Identify which cell holds the provided text, then report its [x, y] central coordinate. 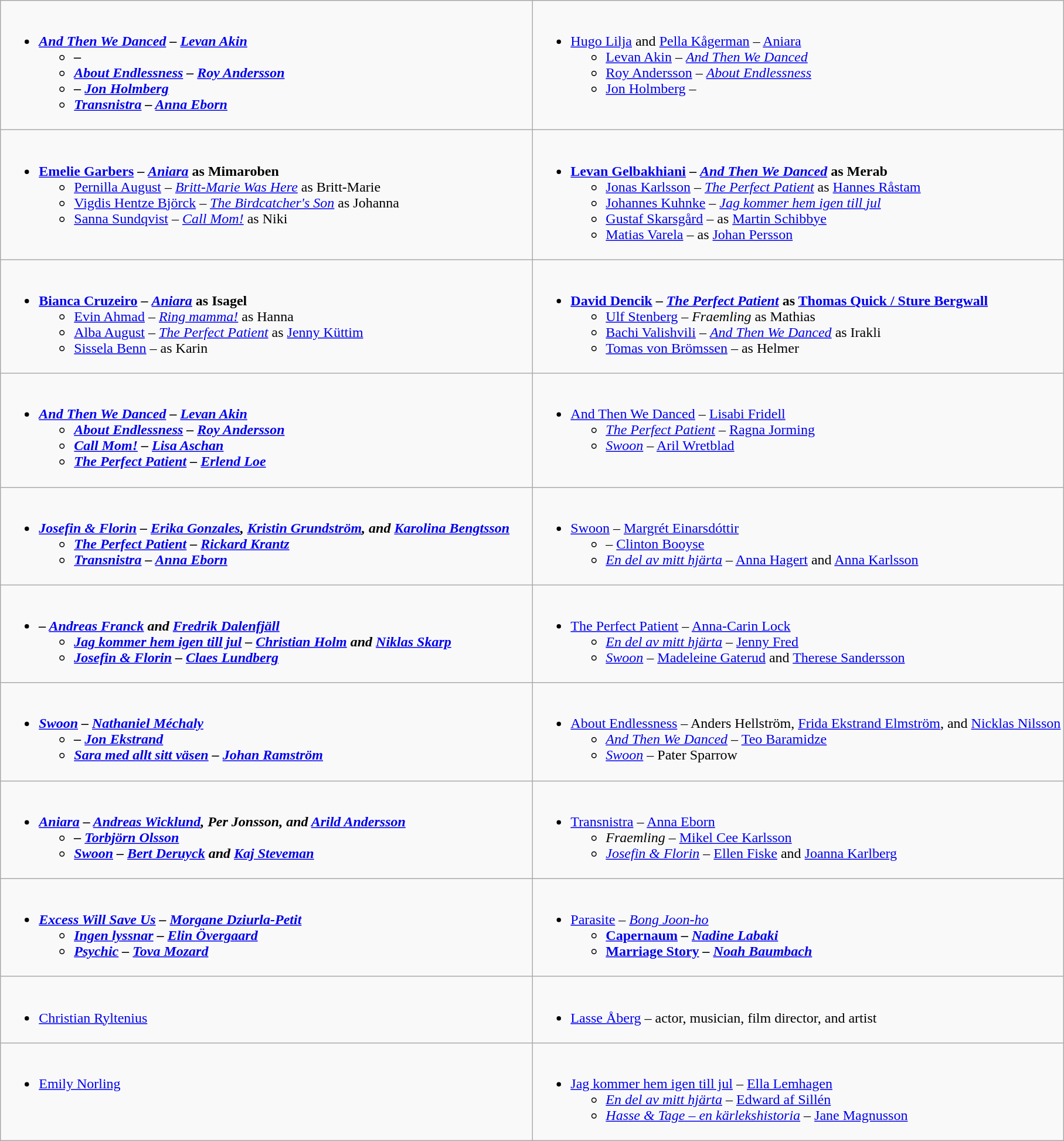
Swoon – Margrét Einarsdóttir – Clinton BooyseEn del av mitt hjärta – Anna Hagert and Anna Karlsson [798, 536]
Hugo Lilja and Pella Kågerman – AniaraLevan Akin – And Then We DancedRoy Andersson – About EndlessnessJon Holmberg – [798, 66]
And Then We Danced – Lisabi FridellThe Perfect Patient – Ragna JormingSwoon – Aril Wretblad [798, 430]
Parasite – Bong Joon-ho Capernaum – Nadine Labaki Marriage Story – Noah Baumbach [798, 927]
Josefin & Florin – Erika Gonzales, Kristin Grundström, and Karolina BengtssonThe Perfect Patient – Rickard KrantzTransnistra – Anna Eborn [266, 536]
– Andreas Franck and Fredrik DalenfjällJag kommer hem igen till jul – Christian Holm and Niklas SkarpJosefin & Florin – Claes Lundberg [266, 634]
Christian Ryltenius [266, 1009]
Transnistra – Anna EbornFraemling – Mikel Cee KarlssonJosefin & Florin – Ellen Fiske and Joanna Karlberg [798, 830]
Bianca Cruzeiro – Aniara as IsagelEvin Ahmad – Ring mamma! as HannaAlba August – The Perfect Patient as Jenny KüttimSissela Benn – as Karin [266, 316]
And Then We Danced – Levan Akin – About Endlessness – Roy Andersson – Jon HolmbergTransnistra – Anna Eborn [266, 66]
Emily Norling [266, 1091]
And Then We Danced – Levan AkinAbout Endlessness – Roy AnderssonCall Mom! – Lisa AschanThe Perfect Patient – Erlend Loe [266, 430]
Jag kommer hem igen till jul – Ella LemhagenEn del av mitt hjärta – Edward af SillénHasse & Tage – en kärlekshistoria – Jane Magnusson [798, 1091]
The Perfect Patient – Anna-Carin LockEn del av mitt hjärta – Jenny FredSwoon – Madeleine Gaterud and Therese Sandersson [798, 634]
About Endlessness – Anders Hellström, Frida Ekstrand Elmström, and Nicklas NilssonAnd Then We Danced – Teo BaramidzeSwoon – Pater Sparrow [798, 731]
Lasse Åberg – actor, musician, film director, and artist [798, 1009]
Swoon – Nathaniel Méchaly – Jon EkstrandSara med allt sitt väsen – Johan Ramström [266, 731]
Aniara – Andreas Wicklund, Per Jonsson, and Arild Andersson – Torbjörn OlssonSwoon – Bert Deruyck and Kaj Steveman [266, 830]
Excess Will Save Us – Morgane Dziurla-PetitIngen lyssnar – Elin ÖvergaardPsychic – Tova Mozard [266, 927]
